Pinpoint the cell where the given text exists, returning its (X, Y) midpoint coordinate. 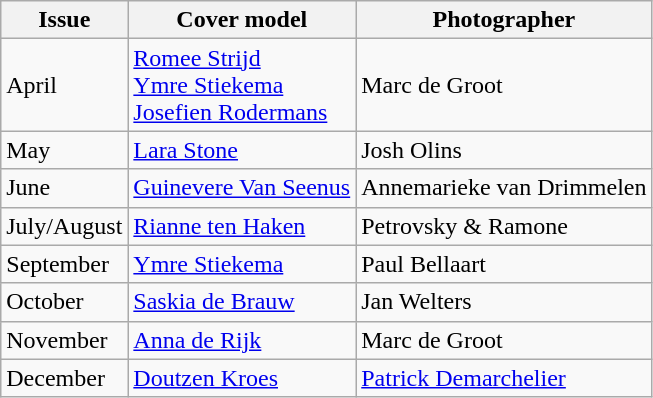
Rianne ten Haken (242, 226)
May (64, 150)
Paul Bellaart (504, 264)
Photographer (504, 20)
June (64, 188)
October (64, 302)
Issue (64, 20)
Petrovsky & Ramone (504, 226)
Romee StrijdYmre StiekemaJosefien Rodermans (242, 85)
Ymre Stiekema (242, 264)
Josh Olins (504, 150)
November (64, 340)
Guinevere Van Seenus (242, 188)
Anna de Rijk (242, 340)
July/August (64, 226)
Jan Welters (504, 302)
Cover model (242, 20)
September (64, 264)
December (64, 378)
April (64, 85)
Lara Stone (242, 150)
Doutzen Kroes (242, 378)
Saskia de Brauw (242, 302)
Annemarieke van Drimmelen (504, 188)
Patrick Demarchelier (504, 378)
